Return the [x, y] coordinate for the center point of the cell that contains the specified text.  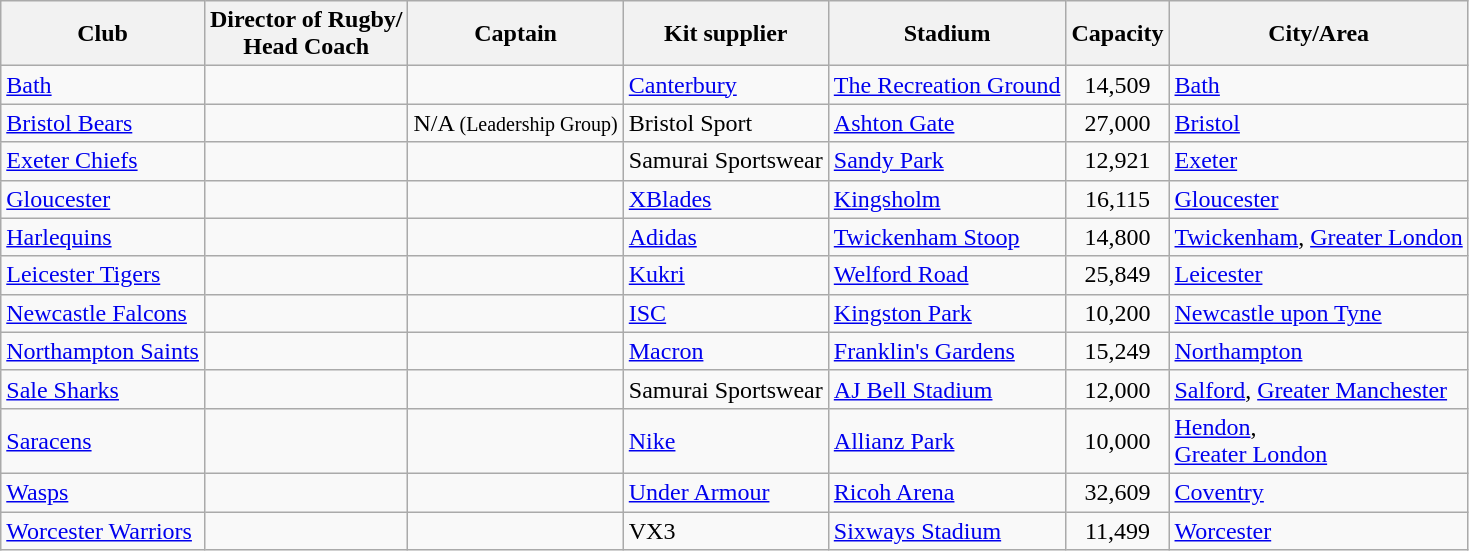
32,609 [1118, 492]
Leicester [1318, 275]
Sale Sharks [103, 389]
Kit supplier [726, 34]
Salford, Greater Manchester [1318, 389]
AJ Bell Stadium [947, 389]
Newcastle upon Tyne [1318, 313]
15,249 [1118, 351]
Exeter [1318, 161]
Bristol Sport [726, 123]
Kingsholm [947, 199]
Worcester [1318, 531]
Macron [726, 351]
Nike [726, 440]
Wasps [103, 492]
Leicester Tigers [103, 275]
12,000 [1118, 389]
The Recreation Ground [947, 85]
Worcester Warriors [103, 531]
27,000 [1118, 123]
Bristol [1318, 123]
Northampton [1318, 351]
Canterbury [726, 85]
Ricoh Arena [947, 492]
ISC [726, 313]
Hendon,Greater London [1318, 440]
City/Area [1318, 34]
Adidas [726, 237]
Saracens [103, 440]
Franklin's Gardens [947, 351]
Director of Rugby/Head Coach [306, 34]
Stadium [947, 34]
XBlades [726, 199]
N/A (Leadership Group) [516, 123]
Sixways Stadium [947, 531]
12,921 [1118, 161]
14,509 [1118, 85]
Bristol Bears [103, 123]
10,200 [1118, 313]
Harlequins [103, 237]
Under Armour [726, 492]
Twickenham Stoop [947, 237]
Exeter Chiefs [103, 161]
Capacity [1118, 34]
25,849 [1118, 275]
Northampton Saints [103, 351]
16,115 [1118, 199]
Kingston Park [947, 313]
10,000 [1118, 440]
14,800 [1118, 237]
Kukri [726, 275]
Coventry [1318, 492]
Captain [516, 34]
Allianz Park [947, 440]
11,499 [1118, 531]
Sandy Park [947, 161]
VX3 [726, 531]
Twickenham, Greater London [1318, 237]
Welford Road [947, 275]
Newcastle Falcons [103, 313]
Ashton Gate [947, 123]
Club [103, 34]
